From the cell containing the given text, extract its center point as [x, y] coordinate. 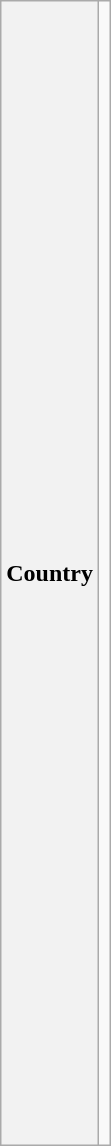
Country [50, 574]
